For the text-containing cell, return its midpoint in [X, Y] coordinate format. 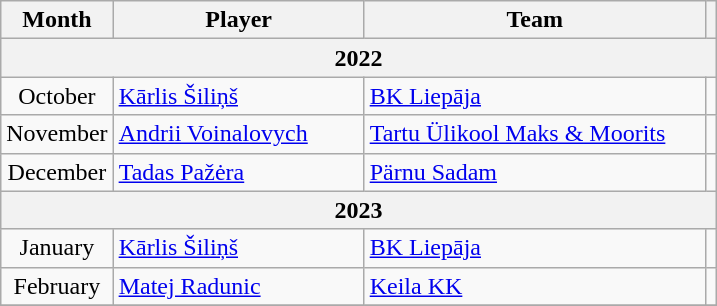
December [57, 172]
Tadas Pažėra [238, 172]
Player [238, 20]
Matej Radunic [238, 286]
Pärnu Sadam [534, 172]
January [57, 248]
Month [57, 20]
Tartu Ülikool Maks & Moorits [534, 134]
2022 [359, 58]
Andrii Voinalovych [238, 134]
November [57, 134]
February [57, 286]
October [57, 96]
Keila KK [534, 286]
Team [534, 20]
2023 [359, 210]
